Provide the [X, Y] coordinate of the cell's center where the given text is located.  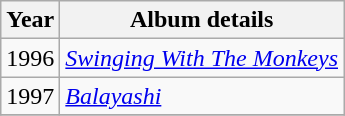
1997 [30, 96]
Year [30, 20]
1996 [30, 58]
Swinging With The Monkeys [202, 58]
Balayashi [202, 96]
Album details [202, 20]
